Extract the [x, y] coordinate from the center of the cell holding the provided text.  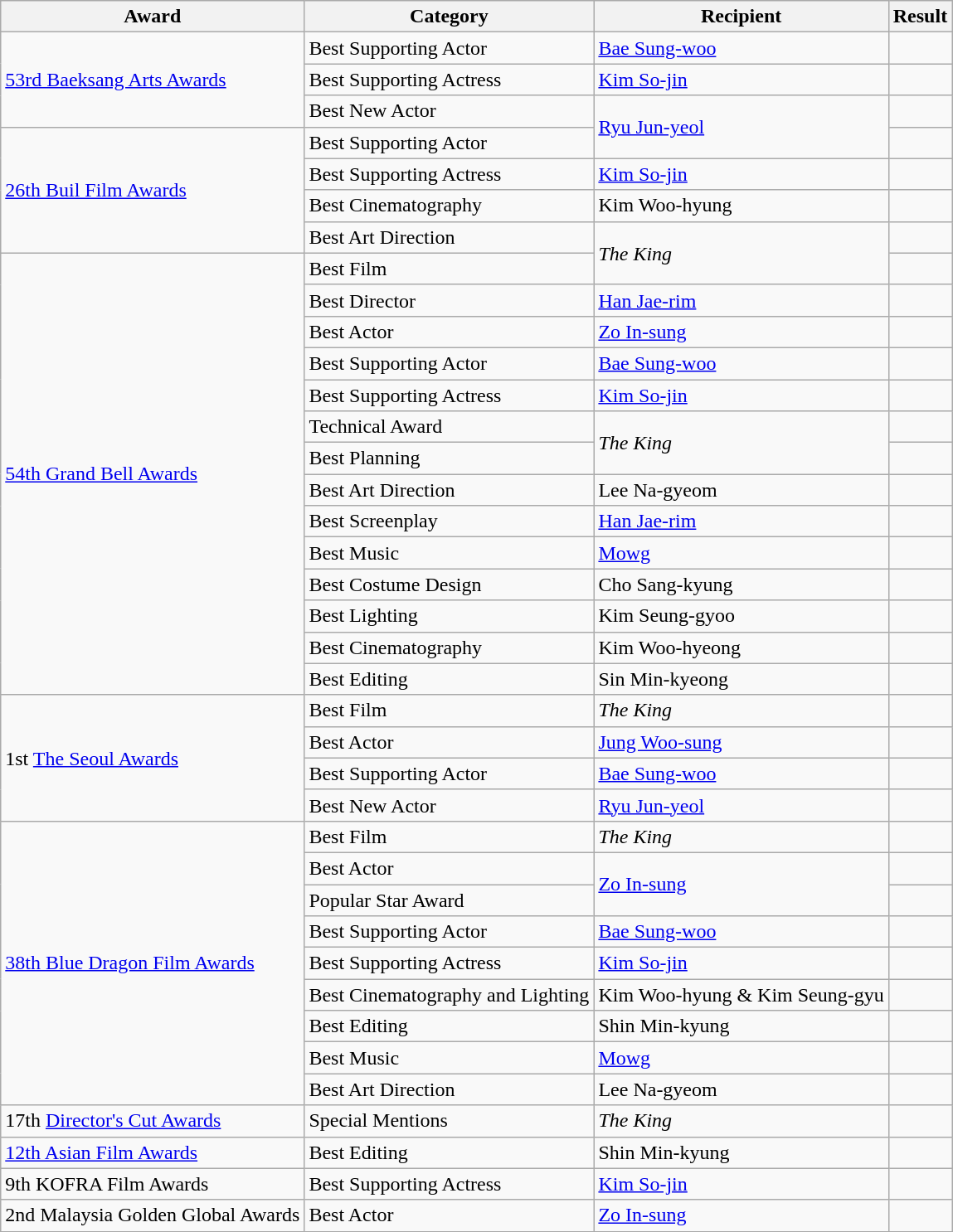
17th Director's Cut Awards [153, 1121]
26th Buil Film Awards [153, 190]
Best Costume Design [450, 584]
Category [450, 17]
Technical Award [450, 427]
1st The Seoul Awards [153, 758]
12th Asian Film Awards [153, 1152]
9th KOFRA Film Awards [153, 1184]
Popular Star Award [450, 900]
Cho Sang-kyung [741, 584]
Kim Woo-hyung [741, 206]
Best Director [450, 300]
Special Mentions [450, 1121]
2nd Malaysia Golden Global Awards [153, 1215]
54th Grand Bell Awards [153, 474]
Best Lighting [450, 616]
53rd Baeksang Arts Awards [153, 80]
Best Cinematography and Lighting [450, 995]
Result [920, 17]
Sin Min-kyeong [741, 679]
38th Blue Dragon Film Awards [153, 963]
Kim Woo-hyung & Kim Seung-gyu [741, 995]
Jung Woo-sung [741, 742]
Best Planning [450, 458]
Award [153, 17]
Kim Woo-hyeong [741, 648]
Kim Seung-gyoo [741, 616]
Best Screenplay [450, 521]
Recipient [741, 17]
